Locate the cell with the specified text and output its [X, Y] center coordinate. 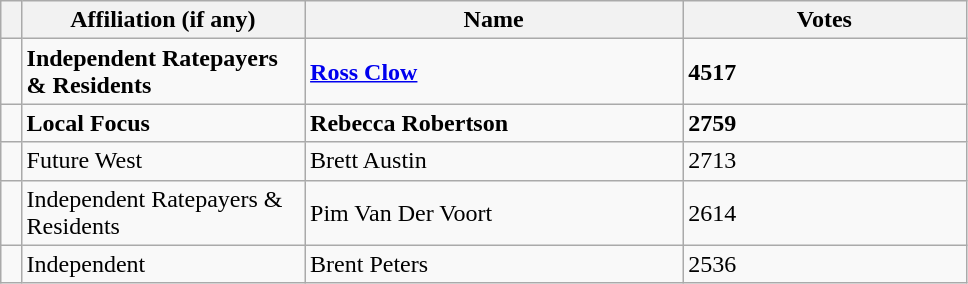
Local Focus [163, 123]
2536 [825, 264]
Name [494, 20]
2614 [825, 212]
Rebecca Robertson [494, 123]
4517 [825, 72]
Brent Peters [494, 264]
Affiliation (if any) [163, 20]
Ross Clow [494, 72]
Independent [163, 264]
2713 [825, 161]
Future West [163, 161]
Brett Austin [494, 161]
Pim Van Der Voort [494, 212]
2759 [825, 123]
Votes [825, 20]
